Return the (x, y) coordinate for the center point of the cell that contains the specified text.  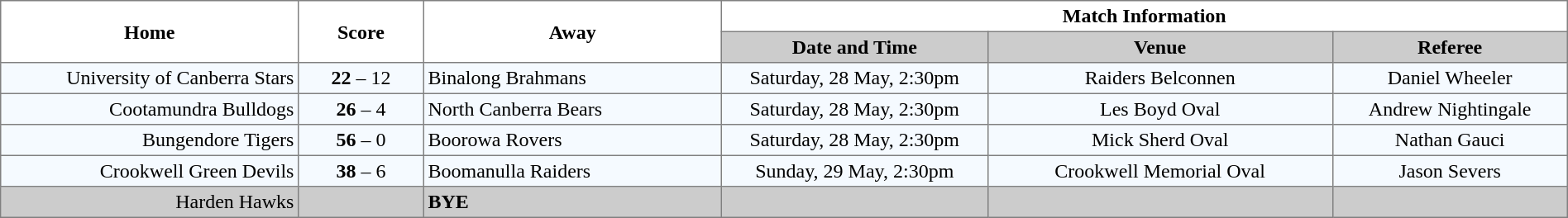
BYE (572, 202)
Referee (1450, 47)
Crookwell Green Devils (150, 171)
Daniel Wheeler (1450, 78)
Andrew Nightingale (1450, 109)
22 – 12 (361, 78)
Boorowa Rovers (572, 140)
University of Canberra Stars (150, 78)
38 – 6 (361, 171)
Match Information (1145, 17)
26 – 4 (361, 109)
Cootamundra Bulldogs (150, 109)
Jason Severs (1450, 171)
Les Boyd Oval (1159, 109)
Home (150, 31)
Bungendore Tigers (150, 140)
Score (361, 31)
Raiders Belconnen (1159, 78)
Binalong Brahmans (572, 78)
Mick Sherd Oval (1159, 140)
Sunday, 29 May, 2:30pm (854, 171)
Harden Hawks (150, 202)
North Canberra Bears (572, 109)
Crookwell Memorial Oval (1159, 171)
Boomanulla Raiders (572, 171)
Date and Time (854, 47)
Away (572, 31)
56 – 0 (361, 140)
Venue (1159, 47)
Nathan Gauci (1450, 140)
